Detect which cell encompasses the target text, then output its (x, y) center coordinate. 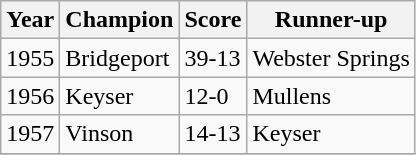
Score (213, 20)
1956 (30, 96)
Year (30, 20)
Webster Springs (331, 58)
12-0 (213, 96)
Mullens (331, 96)
1957 (30, 134)
1955 (30, 58)
Champion (120, 20)
39-13 (213, 58)
Runner-up (331, 20)
Vinson (120, 134)
Bridgeport (120, 58)
14-13 (213, 134)
